Provide the [X, Y] coordinate of the cell's center where the given text is located.  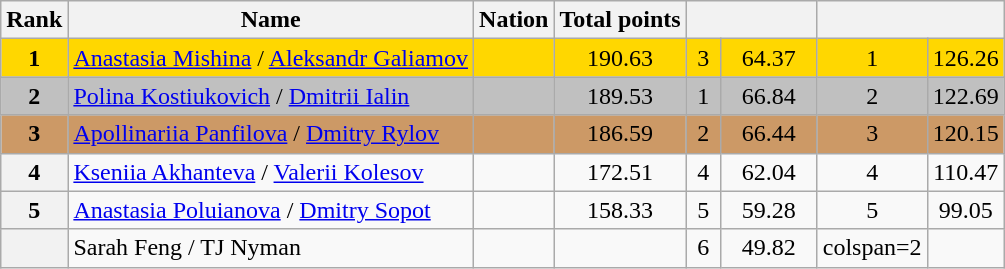
colspan=2 [872, 248]
6 [703, 248]
186.59 [620, 134]
Name [271, 20]
Kseniia Akhanteva / Valerii Kolesov [271, 172]
Rank [34, 20]
99.05 [966, 210]
126.26 [966, 58]
122.69 [966, 96]
Polina Kostiukovich / Dmitrii Ialin [271, 96]
66.84 [768, 96]
190.63 [620, 58]
Nation [514, 20]
62.04 [768, 172]
120.15 [966, 134]
158.33 [620, 210]
Apollinariia Panfilova / Dmitry Rylov [271, 134]
Sarah Feng / TJ Nyman [271, 248]
Anastasia Poluianova / Dmitry Sopot [271, 210]
172.51 [620, 172]
64.37 [768, 58]
Total points [620, 20]
Anastasia Mishina / Aleksandr Galiamov [271, 58]
59.28 [768, 210]
49.82 [768, 248]
66.44 [768, 134]
189.53 [620, 96]
110.47 [966, 172]
